For the text-containing cell, return its midpoint in [x, y] coordinate format. 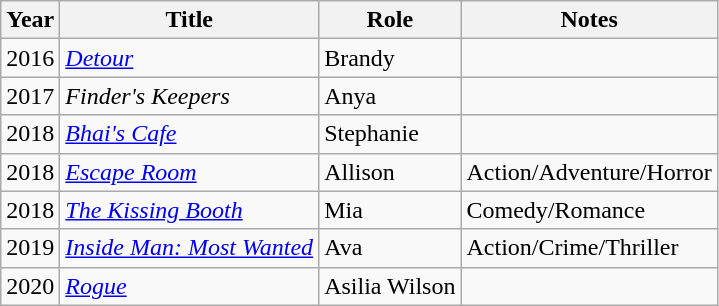
Role [390, 20]
Action/Adventure/Horror [589, 172]
Rogue [190, 286]
Inside Man: Most Wanted [190, 248]
The Kissing Booth [190, 210]
Brandy [390, 58]
Escape Room [190, 172]
Anya [390, 96]
2017 [30, 96]
Stephanie [390, 134]
Mia [390, 210]
Ava [390, 248]
Notes [589, 20]
Title [190, 20]
Allison [390, 172]
Comedy/Romance [589, 210]
Finder's Keepers [190, 96]
Bhai's Cafe [190, 134]
2016 [30, 58]
Detour [190, 58]
Year [30, 20]
2019 [30, 248]
Asilia Wilson [390, 286]
Action/Crime/Thriller [589, 248]
2020 [30, 286]
